For the text-containing cell, return its midpoint in [X, Y] coordinate format. 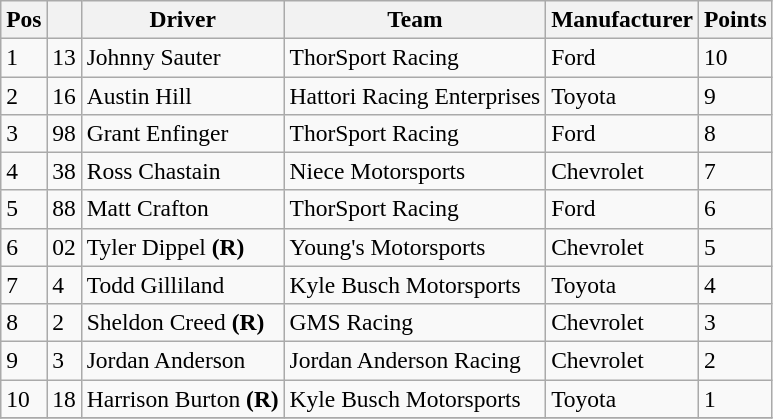
16 [64, 95]
Points [735, 19]
Jordan Anderson [182, 360]
Ross Chastain [182, 171]
38 [64, 171]
Sheldon Creed (R) [182, 322]
GMS Racing [415, 322]
02 [64, 247]
Todd Gilliland [182, 285]
98 [64, 133]
Hattori Racing Enterprises [415, 95]
Tyler Dippel (R) [182, 247]
Young's Motorsports [415, 247]
Niece Motorsports [415, 171]
Matt Crafton [182, 209]
Manufacturer [622, 19]
18 [64, 398]
Johnny Sauter [182, 57]
Harrison Burton (R) [182, 398]
Grant Enfinger [182, 133]
Austin Hill [182, 95]
Pos [24, 19]
Driver [182, 19]
Team [415, 19]
88 [64, 209]
Jordan Anderson Racing [415, 360]
13 [64, 57]
